Scan for the cell matching the given text and deliver its (X, Y) coordinate at center. 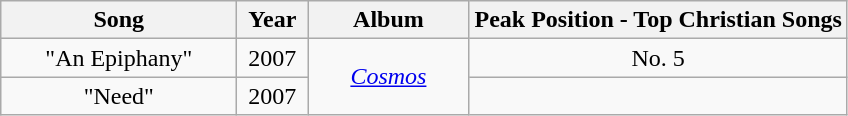
"Need" (119, 96)
Cosmos (388, 77)
Year (272, 20)
Peak Position - Top Christian Songs (658, 20)
No. 5 (658, 58)
"An Epiphany" (119, 58)
Album (388, 20)
Song (119, 20)
